Extract the (X, Y) coordinate from the center of the cell holding the provided text.  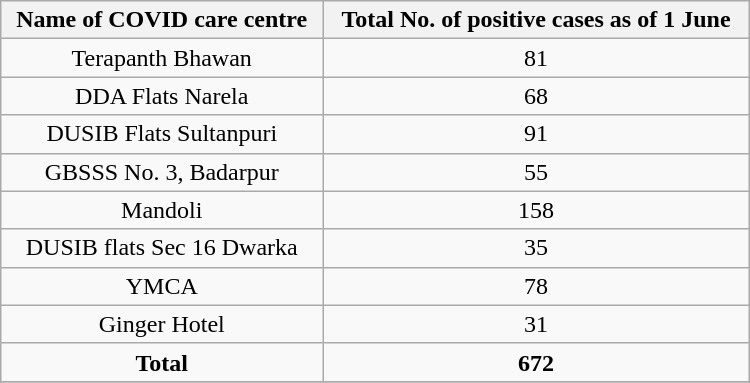
Name of COVID care centre (162, 20)
Ginger Hotel (162, 324)
68 (536, 96)
DUSIB flats Sec 16 Dwarka (162, 248)
35 (536, 248)
78 (536, 286)
DUSIB Flats Sultanpuri (162, 134)
31 (536, 324)
GBSSS No. 3, Badarpur (162, 172)
Terapanth Bhawan (162, 58)
YMCA (162, 286)
55 (536, 172)
Mandoli (162, 210)
158 (536, 210)
81 (536, 58)
91 (536, 134)
Total No. of positive cases as of 1 June (536, 20)
Total (162, 362)
DDA Flats Narela (162, 96)
672 (536, 362)
